Find where the given text appears and provide that cell's center as (x, y) coordinate. 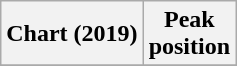
Chart (2019) (72, 34)
Peakposition (189, 34)
